Find where the given text appears and provide that cell's center as (x, y) coordinate. 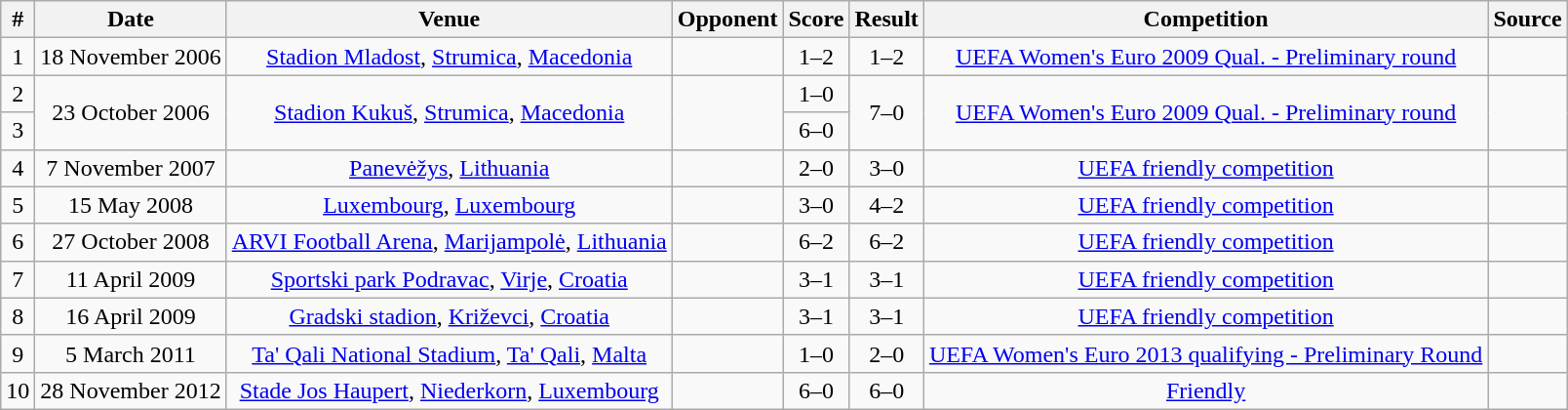
Score (816, 20)
Source (1527, 20)
18 November 2006 (131, 57)
ARVI Football Arena, Marijampolė, Lithuania (449, 242)
7–0 (886, 112)
Stadion Kukuš, Strumica, Macedonia (449, 112)
10 (18, 390)
Friendly (1205, 390)
Gradski stadion, Križevci, Croatia (449, 316)
5 (18, 205)
4–2 (886, 205)
UEFA Women's Euro 2013 qualifying - Preliminary Round (1205, 353)
27 October 2008 (131, 242)
7 (18, 279)
Date (131, 20)
Venue (449, 20)
Competition (1205, 20)
16 April 2009 (131, 316)
6 (18, 242)
5 March 2011 (131, 353)
8 (18, 316)
Opponent (727, 20)
23 October 2006 (131, 112)
Sportski park Podravac, Virje, Croatia (449, 279)
9 (18, 353)
Panevėžys, Lithuania (449, 168)
Stade Jos Haupert, Niederkorn, Luxembourg (449, 390)
2 (18, 94)
Ta' Qali National Stadium, Ta' Qali, Malta (449, 353)
Stadion Mladost, Strumica, Macedonia (449, 57)
7 November 2007 (131, 168)
3 (18, 131)
15 May 2008 (131, 205)
4 (18, 168)
# (18, 20)
Luxembourg, Luxembourg (449, 205)
11 April 2009 (131, 279)
1 (18, 57)
28 November 2012 (131, 390)
Result (886, 20)
